For the text-containing cell, return its midpoint in [x, y] coordinate format. 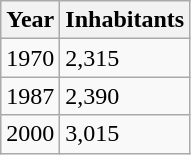
3,015 [125, 134]
Inhabitants [125, 20]
2,315 [125, 58]
2,390 [125, 96]
1987 [30, 96]
2000 [30, 134]
1970 [30, 58]
Year [30, 20]
